Detect which cell encompasses the target text, then output its (x, y) center coordinate. 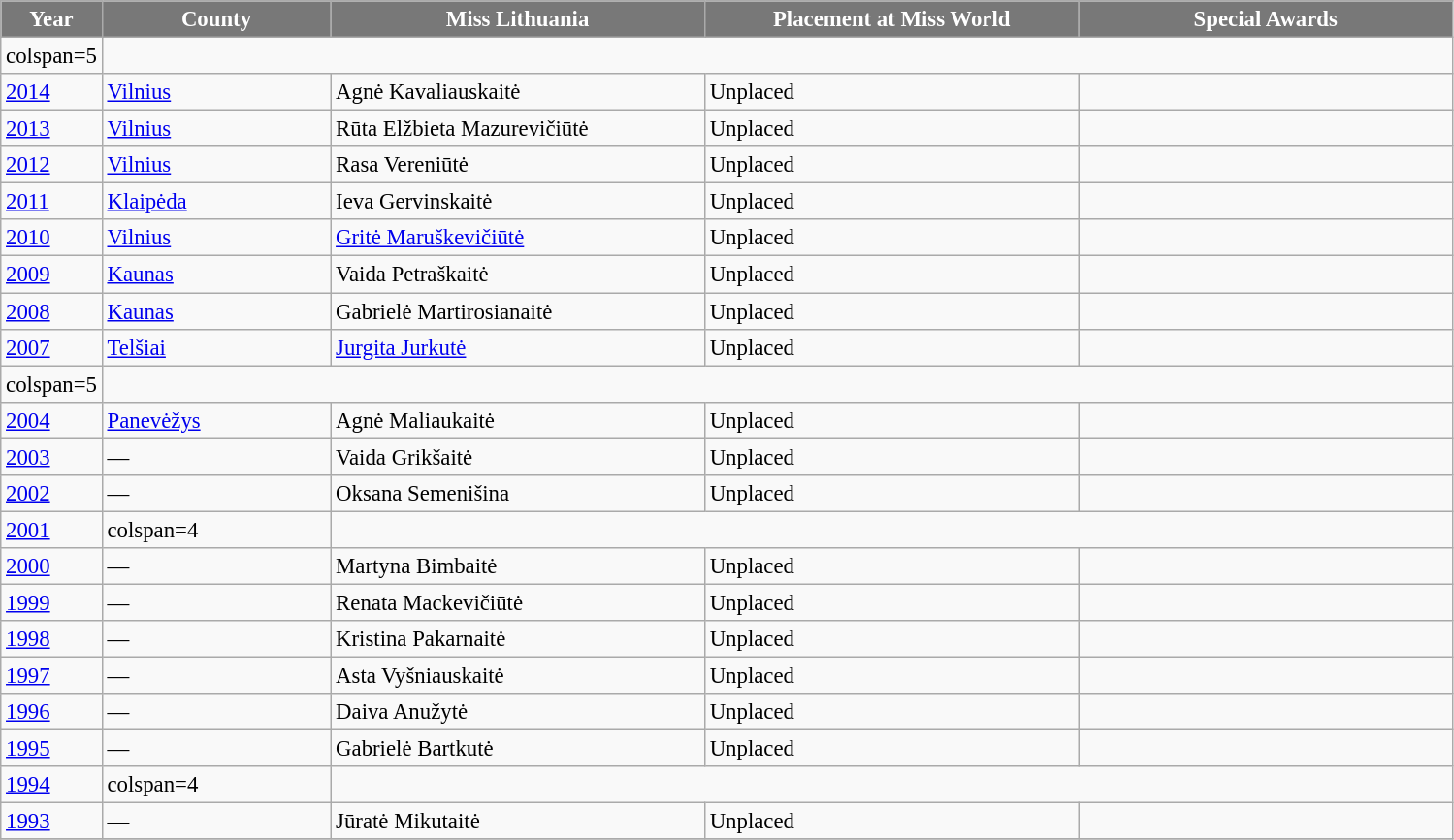
Vaida Petraškaitė (518, 275)
Placement at Miss World (891, 19)
County (216, 19)
Panevėžys (216, 420)
Daiva Anužytė (518, 712)
Special Awards (1266, 19)
Telšiai (216, 347)
2014 (51, 92)
2007 (51, 347)
Jurgita Jurkutė (518, 347)
1996 (51, 712)
2001 (51, 530)
Oksana Semenišina (518, 494)
2009 (51, 275)
Martyna Bimbaitė (518, 566)
1993 (51, 822)
Asta Vyšniauskaitė (518, 676)
Gabrielė Bartkutė (518, 749)
Renata Mackevičiūtė (518, 602)
2013 (51, 129)
Jūratė Mikutaitė (518, 822)
Vaida Grikšaitė (518, 457)
Rasa Vereniūtė (518, 165)
Year (51, 19)
Agnė Kavaliauskaitė (518, 92)
Kristina Pakarnaitė (518, 639)
2002 (51, 494)
2004 (51, 420)
Ieva Gervinskaitė (518, 202)
2012 (51, 165)
Agnė Maliaukaitė (518, 420)
1994 (51, 785)
1998 (51, 639)
Gabrielė Martirosianaitė (518, 311)
Klaipėda (216, 202)
Miss Lithuania (518, 19)
2008 (51, 311)
1997 (51, 676)
Rūta Elžbieta Mazurevičiūtė (518, 129)
2010 (51, 238)
2011 (51, 202)
2000 (51, 566)
2003 (51, 457)
1999 (51, 602)
1995 (51, 749)
Gritė Maruškevičiūtė (518, 238)
